Search for the cell housing the specified text and yield its (x, y) center coordinate. 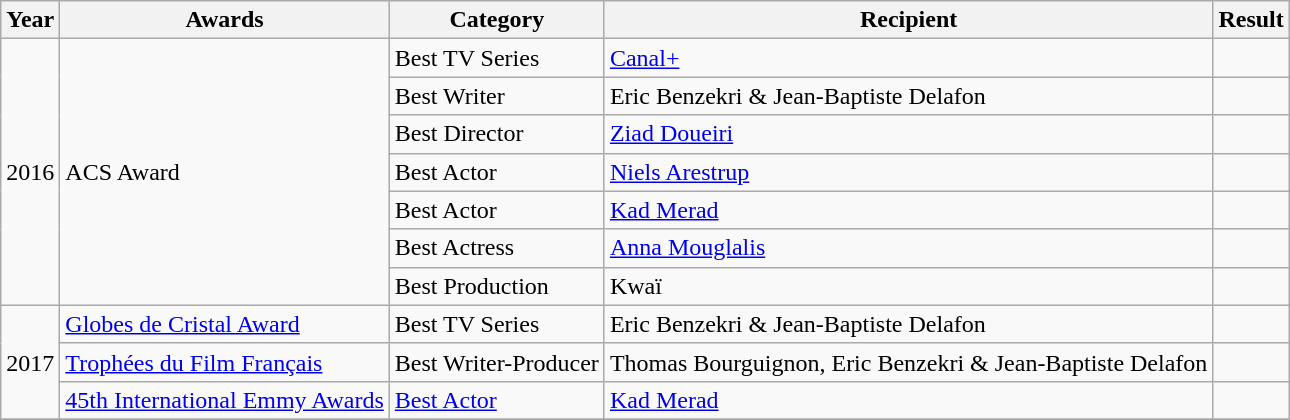
Category (496, 20)
2016 (30, 172)
Best Actress (496, 248)
Awards (224, 20)
Best Director (496, 134)
Anna Mouglalis (908, 248)
Kwaï (908, 286)
Year (30, 20)
Best Writer (496, 96)
Thomas Bourguignon, Eric Benzekri & Jean-Baptiste Delafon (908, 362)
45th International Emmy Awards (224, 400)
Globes de Cristal Award (224, 324)
Best Writer-Producer (496, 362)
ACS Award (224, 172)
Trophées du Film Français (224, 362)
Recipient (908, 20)
Canal+ (908, 58)
Ziad Doueiri (908, 134)
Result (1251, 20)
2017 (30, 362)
Niels Arestrup (908, 172)
Best Production (496, 286)
